Detect which cell encompasses the target text, then output its (X, Y) center coordinate. 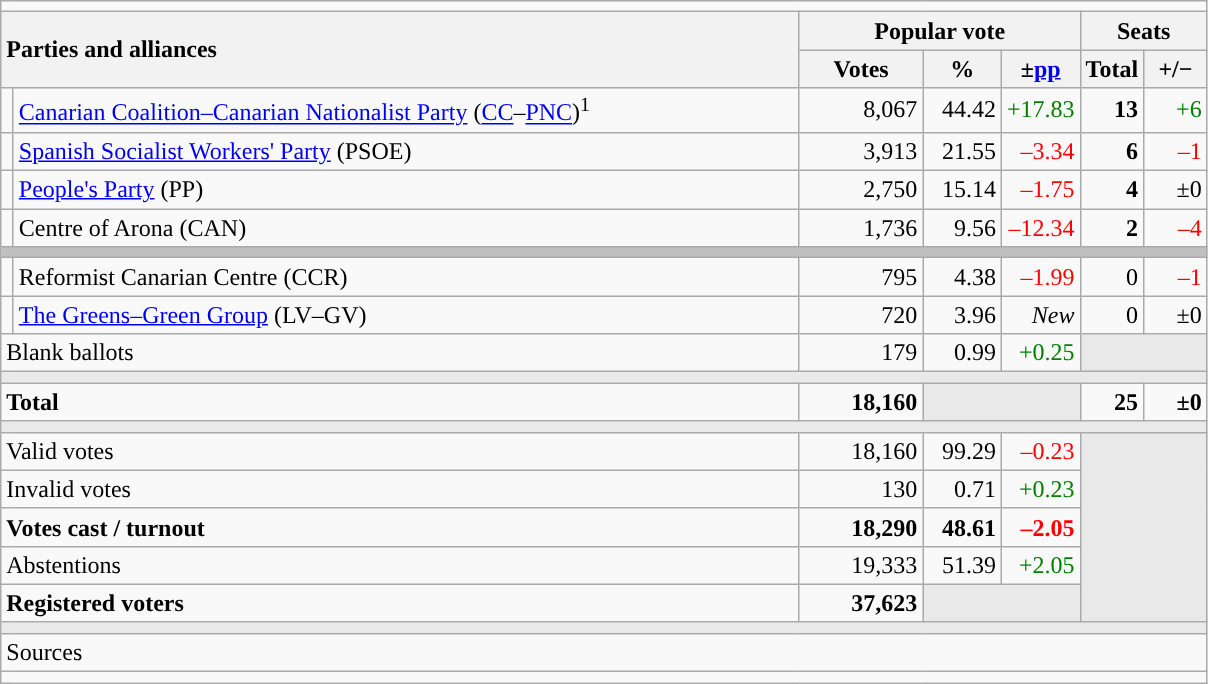
–1.75 (1040, 190)
Centre of Arona (CAN) (406, 228)
–2.05 (1040, 527)
New (1040, 315)
Sources (604, 652)
–1.99 (1040, 277)
Parties and alliances (400, 50)
+2.05 (1040, 565)
21.55 (962, 151)
3,913 (861, 151)
48.61 (962, 527)
3.96 (962, 315)
–12.34 (1040, 228)
6 (1112, 151)
51.39 (962, 565)
0.71 (962, 489)
9.56 (962, 228)
Registered voters (400, 603)
8,067 (861, 110)
Reformist Canarian Centre (CCR) (406, 277)
–0.23 (1040, 451)
Canarian Coalition–Canarian Nationalist Party (CC–PNC)1 (406, 110)
Valid votes (400, 451)
% (962, 69)
795 (861, 277)
+0.25 (1040, 353)
15.14 (962, 190)
The Greens–Green Group (LV–GV) (406, 315)
25 (1112, 402)
13 (1112, 110)
18,290 (861, 527)
–4 (1176, 228)
130 (861, 489)
37,623 (861, 603)
Seats (1144, 31)
1,736 (861, 228)
179 (861, 353)
People's Party (PP) (406, 190)
4 (1112, 190)
0.99 (962, 353)
+6 (1176, 110)
Votes (861, 69)
2,750 (861, 190)
+/− (1176, 69)
+0.23 (1040, 489)
Votes cast / turnout (400, 527)
720 (861, 315)
2 (1112, 228)
44.42 (962, 110)
Popular vote (940, 31)
±pp (1040, 69)
Abstentions (400, 565)
19,333 (861, 565)
Invalid votes (400, 489)
Spanish Socialist Workers' Party (PSOE) (406, 151)
Blank ballots (400, 353)
99.29 (962, 451)
–3.34 (1040, 151)
+17.83 (1040, 110)
4.38 (962, 277)
